Search for the cell housing the specified text and yield its [x, y] center coordinate. 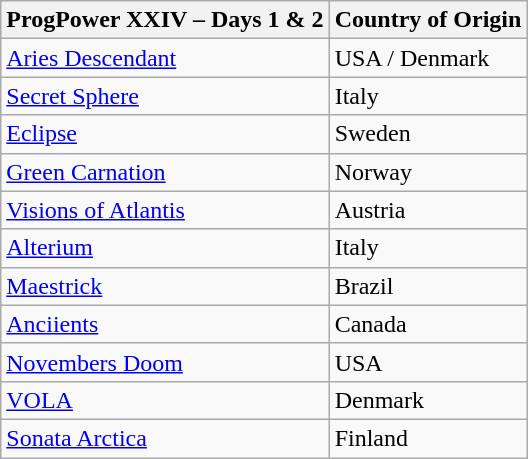
Brazil [428, 286]
Sweden [428, 134]
Canada [428, 324]
USA [428, 362]
Anciients [165, 324]
USA / Denmark [428, 58]
Eclipse [165, 134]
Finland [428, 438]
Green Carnation [165, 172]
Norway [428, 172]
Austria [428, 210]
VOLA [165, 400]
Alterium [165, 248]
Novembers Doom [165, 362]
Aries Descendant [165, 58]
Country of Origin [428, 20]
Denmark [428, 400]
Sonata Arctica [165, 438]
Visions of Atlantis [165, 210]
ProgPower XXIV – Days 1 & 2 [165, 20]
Maestrick [165, 286]
Secret Sphere [165, 96]
